Identify which cell holds the provided text, then report its [X, Y] central coordinate. 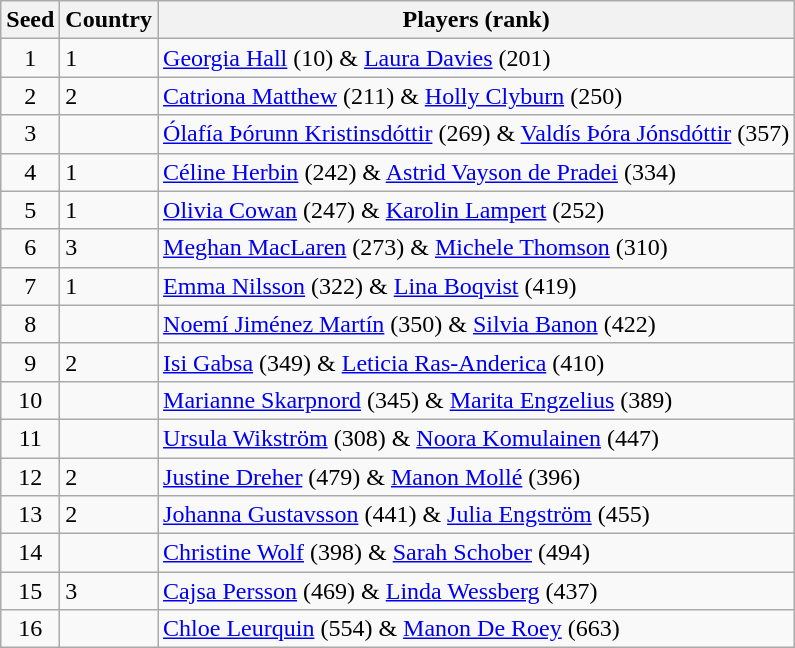
Players (rank) [476, 20]
Céline Herbin (242) & Astrid Vayson de Pradei (334) [476, 172]
Johanna Gustavsson (441) & Julia Engström (455) [476, 515]
4 [30, 172]
Isi Gabsa (349) & Leticia Ras-Anderica (410) [476, 362]
6 [30, 248]
Marianne Skarpnord (345) & Marita Engzelius (389) [476, 400]
Christine Wolf (398) & Sarah Schober (494) [476, 553]
15 [30, 591]
Cajsa Persson (469) & Linda Wessberg (437) [476, 591]
Justine Dreher (479) & Manon Mollé (396) [476, 477]
Emma Nilsson (322) & Lina Boqvist (419) [476, 286]
5 [30, 210]
Chloe Leurquin (554) & Manon De Roey (663) [476, 629]
Ólafía Þórunn Kristinsdóttir (269) & Valdís Þóra Jónsdóttir (357) [476, 134]
Seed [30, 20]
Noemí Jiménez Martín (350) & Silvia Banon (422) [476, 324]
13 [30, 515]
16 [30, 629]
11 [30, 438]
Country [109, 20]
9 [30, 362]
Catriona Matthew (211) & Holly Clyburn (250) [476, 96]
14 [30, 553]
Meghan MacLaren (273) & Michele Thomson (310) [476, 248]
10 [30, 400]
Georgia Hall (10) & Laura Davies (201) [476, 58]
8 [30, 324]
Ursula Wikström (308) & Noora Komulainen (447) [476, 438]
12 [30, 477]
Olivia Cowan (247) & Karolin Lampert (252) [476, 210]
7 [30, 286]
